Detect which cell encompasses the target text, then output its [x, y] center coordinate. 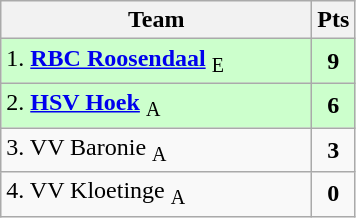
2. HSV Hoek A [156, 105]
4. VV Kloetinge A [156, 194]
Team [156, 20]
3 [334, 150]
0 [334, 194]
Pts [334, 20]
3. VV Baronie A [156, 150]
1. RBC Roosendaal E [156, 61]
6 [334, 105]
9 [334, 61]
